Extract the (x, y) coordinate from the center of the cell holding the provided text.  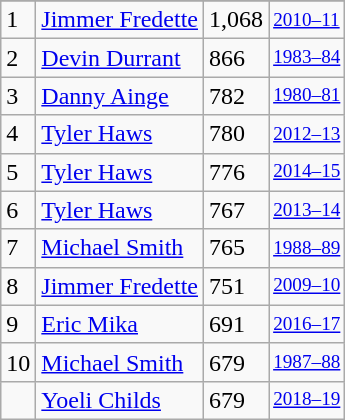
2 (18, 58)
2013–14 (307, 210)
4 (18, 134)
2014–15 (307, 172)
Yoeli Childs (120, 400)
1988–89 (307, 248)
776 (236, 172)
3 (18, 96)
Danny Ainge (120, 96)
2012–13 (307, 134)
1987–88 (307, 362)
5 (18, 172)
1980–81 (307, 96)
9 (18, 324)
1 (18, 20)
10 (18, 362)
866 (236, 58)
2018–19 (307, 400)
782 (236, 96)
2016–17 (307, 324)
Eric Mika (120, 324)
765 (236, 248)
1,068 (236, 20)
767 (236, 210)
780 (236, 134)
8 (18, 286)
691 (236, 324)
1983–84 (307, 58)
6 (18, 210)
751 (236, 286)
7 (18, 248)
2009–10 (307, 286)
Devin Durrant (120, 58)
2010–11 (307, 20)
